Search for the cell housing the specified text and yield its (x, y) center coordinate. 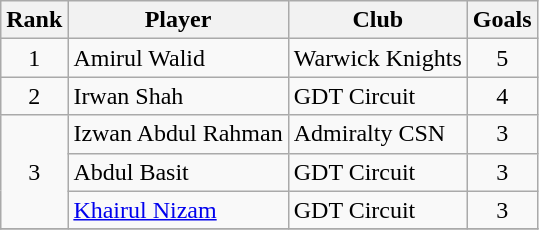
Izwan Abdul Rahman (178, 134)
Goals (502, 20)
Amirul Walid (178, 58)
2 (34, 96)
Abdul Basit (178, 172)
Khairul Nizam (178, 210)
1 (34, 58)
Club (378, 20)
5 (502, 58)
Admiralty CSN (378, 134)
4 (502, 96)
Warwick Knights (378, 58)
Irwan Shah (178, 96)
Rank (34, 20)
Player (178, 20)
